From the cell containing the given text, extract its center point as (x, y) coordinate. 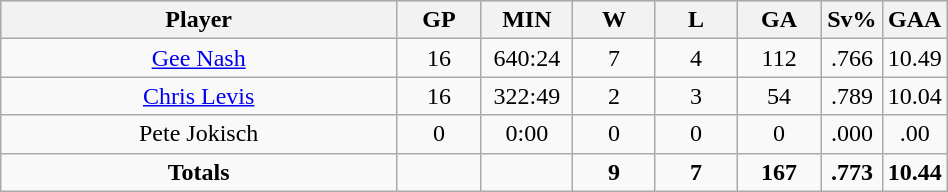
Sv% (852, 20)
322:49 (526, 96)
10.44 (914, 172)
.000 (852, 134)
.789 (852, 96)
3 (696, 96)
GAA (914, 20)
10.49 (914, 58)
Totals (199, 172)
GP (440, 20)
Player (199, 20)
GA (778, 20)
10.04 (914, 96)
0:00 (526, 134)
Pete Jokisch (199, 134)
.773 (852, 172)
9 (614, 172)
.00 (914, 134)
167 (778, 172)
Gee Nash (199, 58)
112 (778, 58)
2 (614, 96)
54 (778, 96)
MIN (526, 20)
W (614, 20)
.766 (852, 58)
4 (696, 58)
Chris Levis (199, 96)
640:24 (526, 58)
L (696, 20)
